Return the (X, Y) coordinate for the center point of the cell that contains the specified text.  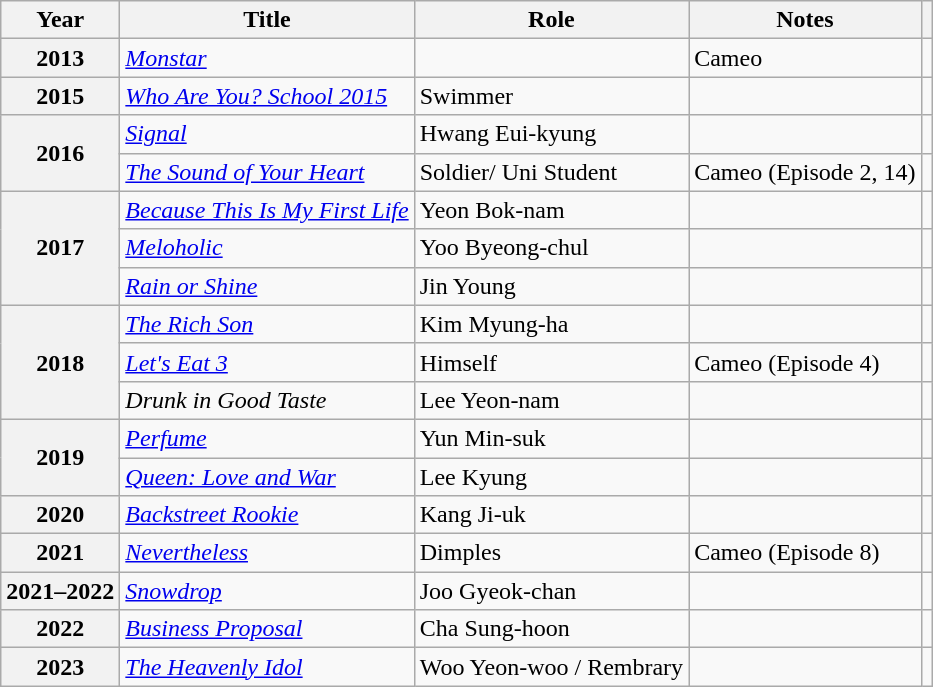
Let's Eat 3 (267, 362)
Woo Yeon-woo / Rembrary (551, 667)
Kang Ji-uk (551, 515)
Snowdrop (267, 591)
2021–2022 (60, 591)
Kim Myung-ha (551, 324)
2021 (60, 553)
2019 (60, 457)
Backstreet Rookie (267, 515)
Signal (267, 134)
Cameo (Episode 8) (805, 553)
Notes (805, 20)
Lee Kyung (551, 477)
Dimples (551, 553)
Title (267, 20)
Cha Sung-hoon (551, 629)
Himself (551, 362)
Nevertheless (267, 553)
2022 (60, 629)
Yeon Bok-nam (551, 210)
Rain or Shine (267, 286)
2016 (60, 153)
Meloholic (267, 248)
Cameo (805, 58)
Perfume (267, 438)
The Rich Son (267, 324)
2018 (60, 362)
The Heavenly Idol (267, 667)
Lee Yeon-nam (551, 400)
Cameo (Episode 2, 14) (805, 172)
Who Are You? School 2015 (267, 96)
Queen: Love and War (267, 477)
2013 (60, 58)
2017 (60, 248)
Yun Min-suk (551, 438)
Swimmer (551, 96)
Jin Young (551, 286)
2015 (60, 96)
Cameo (Episode 4) (805, 362)
Business Proposal (267, 629)
Monstar (267, 58)
2023 (60, 667)
Year (60, 20)
Hwang Eui-kyung (551, 134)
Yoo Byeong-chul (551, 248)
The Sound of Your Heart (267, 172)
2020 (60, 515)
Role (551, 20)
Joo Gyeok-chan (551, 591)
Drunk in Good Taste (267, 400)
Because This Is My First Life (267, 210)
Soldier/ Uni Student (551, 172)
